From the cell containing the given text, extract its center point as (x, y) coordinate. 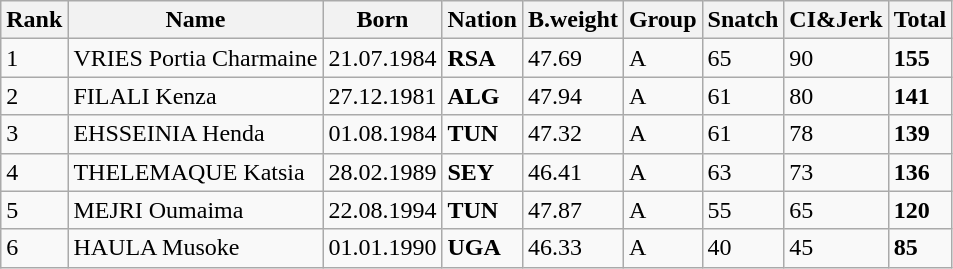
FILALI Kenza (196, 96)
MEJRI Oumaima (196, 210)
90 (836, 58)
28.02.1989 (382, 172)
120 (920, 210)
Rank (34, 20)
UGA (482, 248)
22.08.1994 (382, 210)
47.32 (572, 134)
55 (743, 210)
136 (920, 172)
73 (836, 172)
21.07.1984 (382, 58)
4 (34, 172)
6 (34, 248)
01.08.1984 (382, 134)
40 (743, 248)
45 (836, 248)
78 (836, 134)
VRIES Portia Charmaine (196, 58)
47.94 (572, 96)
85 (920, 248)
Group (662, 20)
47.69 (572, 58)
3 (34, 134)
RSA (482, 58)
EHSSEINIA Henda (196, 134)
THELEMAQUE Katsia (196, 172)
Name (196, 20)
SEY (482, 172)
155 (920, 58)
46.41 (572, 172)
46.33 (572, 248)
80 (836, 96)
01.01.1990 (382, 248)
B.weight (572, 20)
141 (920, 96)
Total (920, 20)
47.87 (572, 210)
139 (920, 134)
HAULA Musoke (196, 248)
27.12.1981 (382, 96)
Snatch (743, 20)
Born (382, 20)
CI&Jerk (836, 20)
5 (34, 210)
Nation (482, 20)
2 (34, 96)
1 (34, 58)
ALG (482, 96)
63 (743, 172)
